Find where the given text appears and provide that cell's center as [x, y] coordinate. 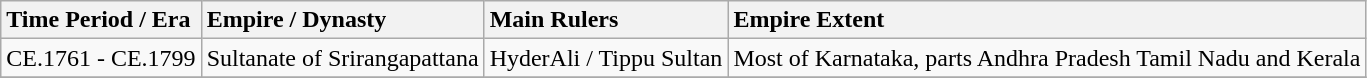
Empire Extent [1047, 20]
Time Period / Era [101, 20]
HyderAli / Tippu Sultan [606, 58]
Sultanate of Srirangapattana [342, 58]
CE.1761 - CE.1799 [101, 58]
Main Rulers [606, 20]
Most of Karnataka, parts Andhra Pradesh Tamil Nadu and Kerala [1047, 58]
Empire / Dynasty [342, 20]
